For the text-containing cell, return its midpoint in [x, y] coordinate format. 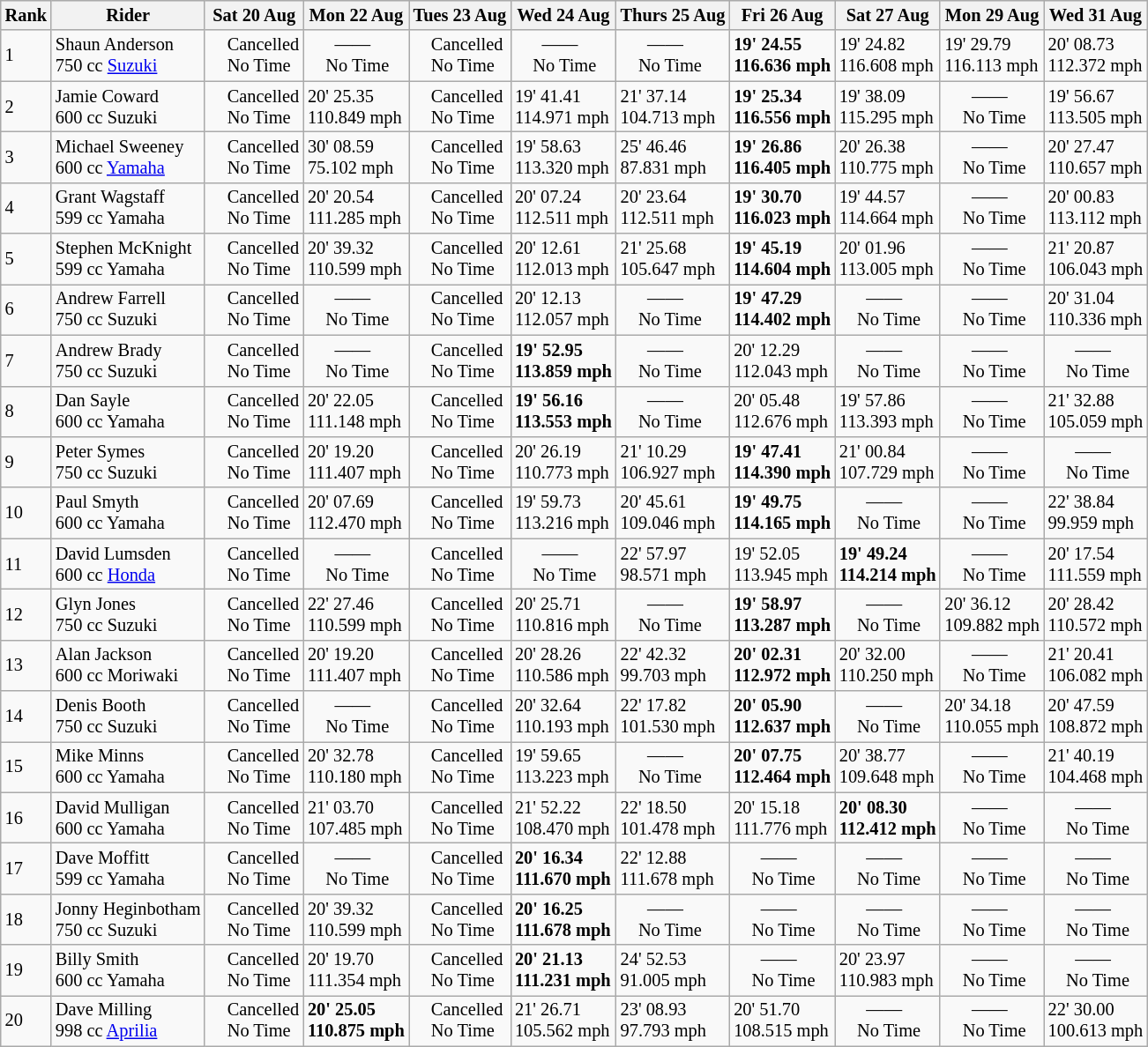
19' 25.34 116.556 mph [782, 107]
19' 58.63 113.320 mph [563, 157]
Jonny Heginbotham 750 cc Suzuki [128, 919]
20' 28.42 110.572 mph [1095, 614]
20' 23.97 110.983 mph [888, 970]
20' 28.26 110.586 mph [563, 665]
20 [26, 1021]
19' 29.79 116.113 mph [991, 56]
20' 12.29 112.043 mph [782, 360]
Mon 22 Aug [356, 15]
20' 27.47 110.657 mph [1095, 157]
20' 00.83 113.112 mph [1095, 208]
Glyn Jones 750 cc Suzuki [128, 614]
19' 41.41 114.971 mph [563, 107]
19' 45.19 114.604 mph [782, 259]
Dan Sayle 600 cc Yamaha [128, 412]
14 [26, 717]
23' 08.93 97.793 mph [674, 1021]
20' 38.77 109.648 mph [888, 767]
13 [26, 665]
Andrew Brady 750 cc Suzuki [128, 360]
11 [26, 564]
Wed 24 Aug [563, 15]
19' 44.57 114.664 mph [888, 208]
Mon 29 Aug [991, 15]
21' 10.29 106.927 mph [674, 462]
16 [26, 818]
21' 20.87 106.043 mph [1095, 259]
20' 07.75 112.464 mph [782, 767]
8 [26, 412]
20' 34.18 110.055 mph [991, 717]
20' 08.73 112.372 mph [1095, 56]
20' 22.05 111.148 mph [356, 412]
Rank [26, 15]
20' 05.48 112.676 mph [782, 412]
Shaun Anderson 750 cc Suzuki [128, 56]
Wed 31 Aug [1095, 15]
19' 47.41 114.390 mph [782, 462]
10 [26, 513]
12 [26, 614]
22' 38.84 99.959 mph [1095, 513]
7 [26, 360]
19' 49.24 114.214 mph [888, 564]
20' 25.71 110.816 mph [563, 614]
20' 16.25 111.678 mph [563, 919]
19' 30.70 116.023 mph [782, 208]
21' 26.71 105.562 mph [563, 1021]
20' 32.78 110.180 mph [356, 767]
20' 19.70 111.354 mph [356, 970]
21' 20.41 106.082 mph [1095, 665]
19' 56.67 113.505 mph [1095, 107]
22' 42.32 99.703 mph [674, 665]
21' 25.68 105.647 mph [674, 259]
Stephen McKnight 599 cc Yamaha [128, 259]
19' 26.86 116.405 mph [782, 157]
Rider [128, 15]
Michael Sweeney 600 cc Yamaha [128, 157]
20' 31.04 110.336 mph [1095, 309]
21' 32.88 105.059 mph [1095, 412]
20' 02.31 112.972 mph [782, 665]
19' 52.95 113.859 mph [563, 360]
20' 21.13 111.231 mph [563, 970]
1 [26, 56]
Sat 20 Aug [254, 15]
Billy Smith 600 cc Yamaha [128, 970]
Peter Symes 750 cc Suzuki [128, 462]
22' 18.50 101.478 mph [674, 818]
20' 51.70 108.515 mph [782, 1021]
20' 08.30 112.412 mph [888, 818]
Dave Milling 998 cc Aprilia [128, 1021]
2 [26, 107]
19' 59.73 113.216 mph [563, 513]
19' 24.82 116.608 mph [888, 56]
20' 26.19 110.773 mph [563, 462]
20' 32.00 110.250 mph [888, 665]
20' 12.61 112.013 mph [563, 259]
30' 08.59 75.102 mph [356, 157]
20' 07.69 112.470 mph [356, 513]
Denis Booth 750 cc Suzuki [128, 717]
6 [26, 309]
20' 36.12 109.882 mph [991, 614]
5 [26, 259]
19' 58.97 113.287 mph [782, 614]
20' 23.64 112.511 mph [674, 208]
19' 52.05 113.945 mph [782, 564]
Fri 26 Aug [782, 15]
19' 47.29 114.402 mph [782, 309]
19 [26, 970]
20' 47.59 108.872 mph [1095, 717]
22' 12.88 111.678 mph [674, 868]
19' 49.75 114.165 mph [782, 513]
21' 37.14 104.713 mph [674, 107]
25' 46.46 87.831 mph [674, 157]
18 [26, 919]
22' 27.46 110.599 mph [356, 614]
19' 59.65 113.223 mph [563, 767]
Dave Moffitt 599 cc Yamaha [128, 868]
19' 38.09 115.295 mph [888, 107]
Alan Jackson 600 cc Moriwaki [128, 665]
Andrew Farrell 750 cc Suzuki [128, 309]
22' 17.82 101.530 mph [674, 717]
19' 24.55 116.636 mph [782, 56]
Mike Minns 600 cc Yamaha [128, 767]
20' 16.34 111.670 mph [563, 868]
4 [26, 208]
21' 00.84 107.729 mph [888, 462]
20' 20.54 111.285 mph [356, 208]
21' 40.19 104.468 mph [1095, 767]
20' 25.05 110.875 mph [356, 1021]
19' 57.86 113.393 mph [888, 412]
Paul Smyth 600 cc Yamaha [128, 513]
Sat 27 Aug [888, 15]
17 [26, 868]
Grant Wagstaff 599 cc Yamaha [128, 208]
20' 05.90 112.637 mph [782, 717]
20' 25.35 110.849 mph [356, 107]
20' 17.54 111.559 mph [1095, 564]
David Mulligan 600 cc Yamaha [128, 818]
15 [26, 767]
21' 52.22 108.470 mph [563, 818]
20' 26.38 110.775 mph [888, 157]
19' 56.16 113.553 mph [563, 412]
20' 07.24 112.511 mph [563, 208]
21' 03.70 107.485 mph [356, 818]
David Lumsden 600 cc Honda [128, 564]
Jamie Coward 600 cc Suzuki [128, 107]
22' 57.97 98.571 mph [674, 564]
9 [26, 462]
24' 52.53 91.005 mph [674, 970]
Thurs 25 Aug [674, 15]
22' 30.00 100.613 mph [1095, 1021]
20' 01.96 113.005 mph [888, 259]
20' 12.13 112.057 mph [563, 309]
20' 15.18 111.776 mph [782, 818]
20' 32.64 110.193 mph [563, 717]
3 [26, 157]
20' 45.61 109.046 mph [674, 513]
Tues 23 Aug [460, 15]
